Capture the cell that displays the provided text and extract its (X, Y) central coordinate. 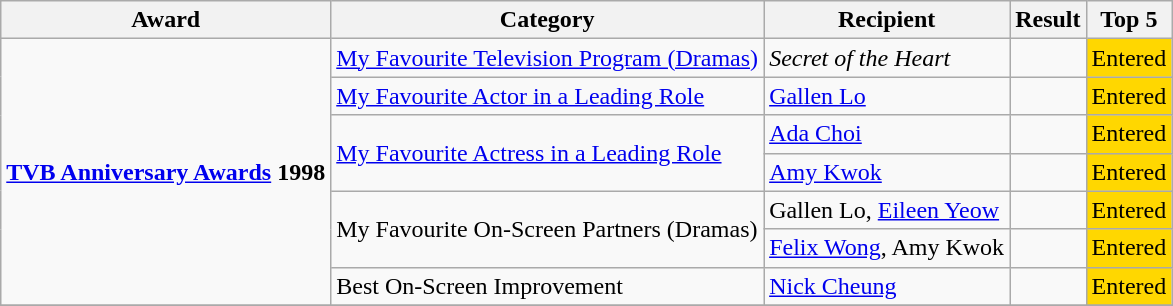
Top 5 (1129, 20)
Recipient (887, 20)
Award (166, 20)
Gallen Lo (887, 96)
Nick Cheung (887, 286)
Result (1048, 20)
Gallen Lo, Eileen Yeow (887, 210)
My Favourite Actress in a Leading Role (548, 153)
My Favourite Actor in a Leading Role (548, 96)
My Favourite On-Screen Partners (Dramas) (548, 229)
Secret of the Heart (887, 58)
Amy Kwok (887, 172)
My Favourite Television Program (Dramas) (548, 58)
Category (548, 20)
Best On-Screen Improvement (548, 286)
Felix Wong, Amy Kwok (887, 248)
Ada Choi (887, 134)
TVB Anniversary Awards 1998 (166, 172)
